Provide the [x, y] coordinate of the cell's center where the given text is located.  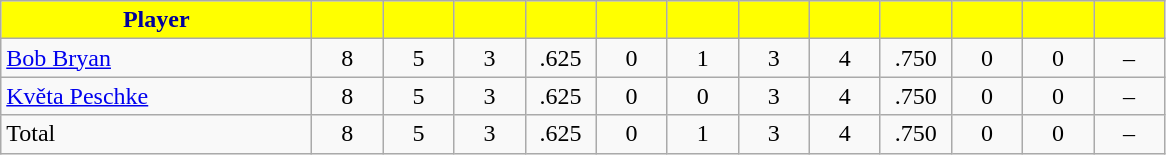
Květa Peschke [156, 96]
Player [156, 20]
Bob Bryan [156, 58]
Total [156, 134]
